Output the [x, y] coordinate of the center of the cell containing the given text.  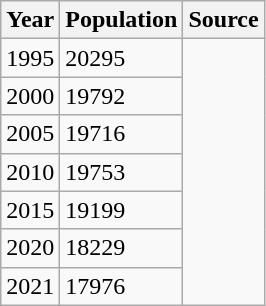
2020 [30, 248]
20295 [122, 58]
2021 [30, 286]
19792 [122, 96]
2000 [30, 96]
Population [122, 20]
19199 [122, 210]
Source [224, 20]
17976 [122, 286]
19716 [122, 134]
Year [30, 20]
18229 [122, 248]
2015 [30, 210]
19753 [122, 172]
2005 [30, 134]
2010 [30, 172]
1995 [30, 58]
